Locate the cell with the specified text and output its (X, Y) center coordinate. 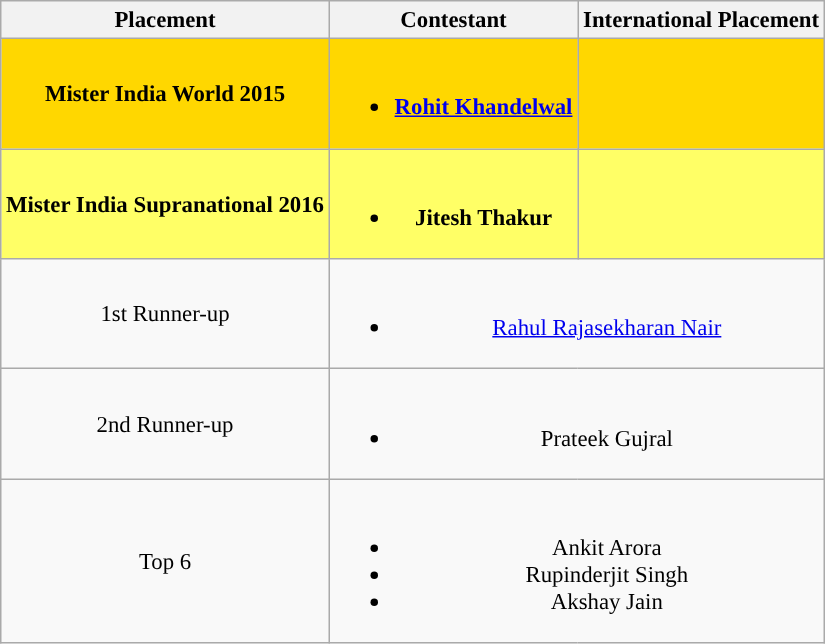
Prateek Gujral (576, 424)
Ankit AroraRupinderjit SinghAkshay Jain (576, 561)
Top 6 (166, 561)
Rohit Khandelwal (453, 94)
Placement (166, 20)
Mister India Supranational 2016 (166, 204)
Mister India World 2015 (166, 94)
Contestant (453, 20)
2nd Runner-up (166, 424)
International Placement (702, 20)
Rahul Rajasekharan Nair (576, 314)
1st Runner-up (166, 314)
Jitesh Thakur (453, 204)
